Capture the cell that displays the provided text and extract its [X, Y] central coordinate. 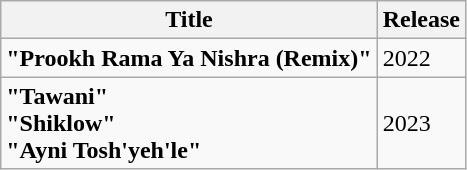
Title [189, 20]
2022 [421, 58]
"Prookh Rama Ya Nishra (Remix)" [189, 58]
"Tawani""Shiklow""Ayni Tosh'yeh'le" [189, 123]
Release [421, 20]
2023 [421, 123]
